Locate the cell with the specified text and output its [X, Y] center coordinate. 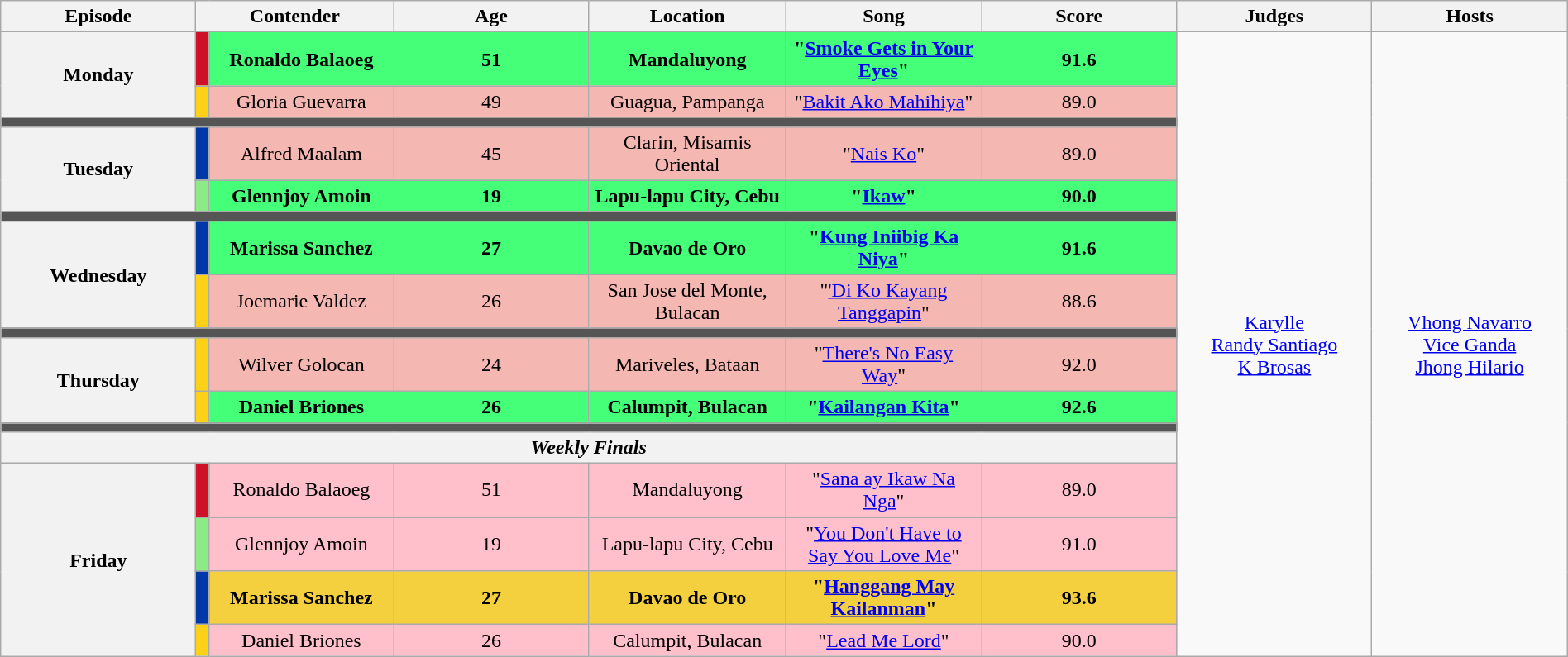
Song [883, 17]
"Ikaw" [883, 196]
Tuesday [98, 169]
"'Di Ko Kayang Tanggapin" [883, 301]
Alfred Maalam [301, 154]
Score [1079, 17]
93.6 [1079, 598]
Location [687, 17]
San Jose del Monte, Bulacan [687, 301]
Age [491, 17]
Weekly Finals [589, 448]
24 [491, 364]
Guagua, Pampanga [687, 102]
Monday [98, 74]
Vhong Navarro Vice Ganda Jhong Hilario [1470, 344]
Karylle Randy Santiago K Brosas [1274, 344]
88.6 [1079, 301]
Clarin, Misamis Oriental [687, 154]
91.0 [1079, 544]
Thursday [98, 380]
45 [491, 154]
Mariveles, Bataan [687, 364]
"Lead Me Lord" [883, 640]
Friday [98, 560]
49 [491, 102]
"Kung Iniibig Ka Niya" [883, 248]
"Nais Ko" [883, 154]
"Sana ay Ikaw Na Nga" [883, 491]
Wilver Golocan [301, 364]
Joemarie Valdez [301, 301]
92.6 [1079, 407]
"Bakit Ako Mahihiya" [883, 102]
"Kailangan Kita" [883, 407]
Judges [1274, 17]
Hosts [1470, 17]
Gloria Guevarra [301, 102]
Contender [294, 17]
"You Don't Have to Say You Love Me" [883, 544]
Wednesday [98, 274]
92.0 [1079, 364]
"Smoke Gets in Your Eyes" [883, 60]
Episode [98, 17]
"Hanggang May Kailanman" [883, 598]
"There's No Easy Way" [883, 364]
